Capture the cell that displays the provided text and extract its [X, Y] central coordinate. 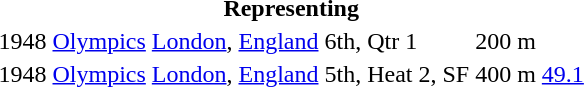
London, England [235, 41]
Olympics [99, 41]
6th, Qtr 1 [397, 41]
200 m [506, 41]
